Scan for the cell matching the given text and deliver its [x, y] coordinate at center. 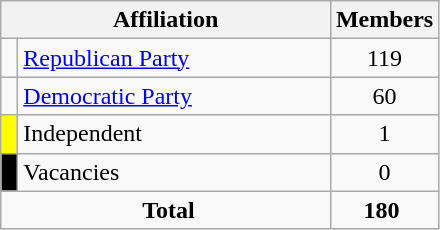
Members [384, 20]
0 [384, 172]
180 [384, 210]
Independent [174, 134]
119 [384, 58]
Democratic Party [174, 96]
Total [166, 210]
Vacancies [174, 172]
1 [384, 134]
60 [384, 96]
Affiliation [166, 20]
Republican Party [174, 58]
